Output the [x, y] coordinate of the center of the cell containing the given text.  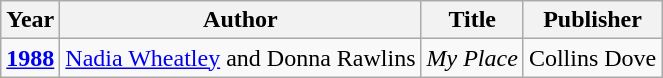
1988 [30, 58]
Author [240, 20]
Collins Dove [592, 58]
My Place [472, 58]
Nadia Wheatley and Donna Rawlins [240, 58]
Year [30, 20]
Publisher [592, 20]
Title [472, 20]
